Scan for the cell matching the given text and deliver its [x, y] coordinate at center. 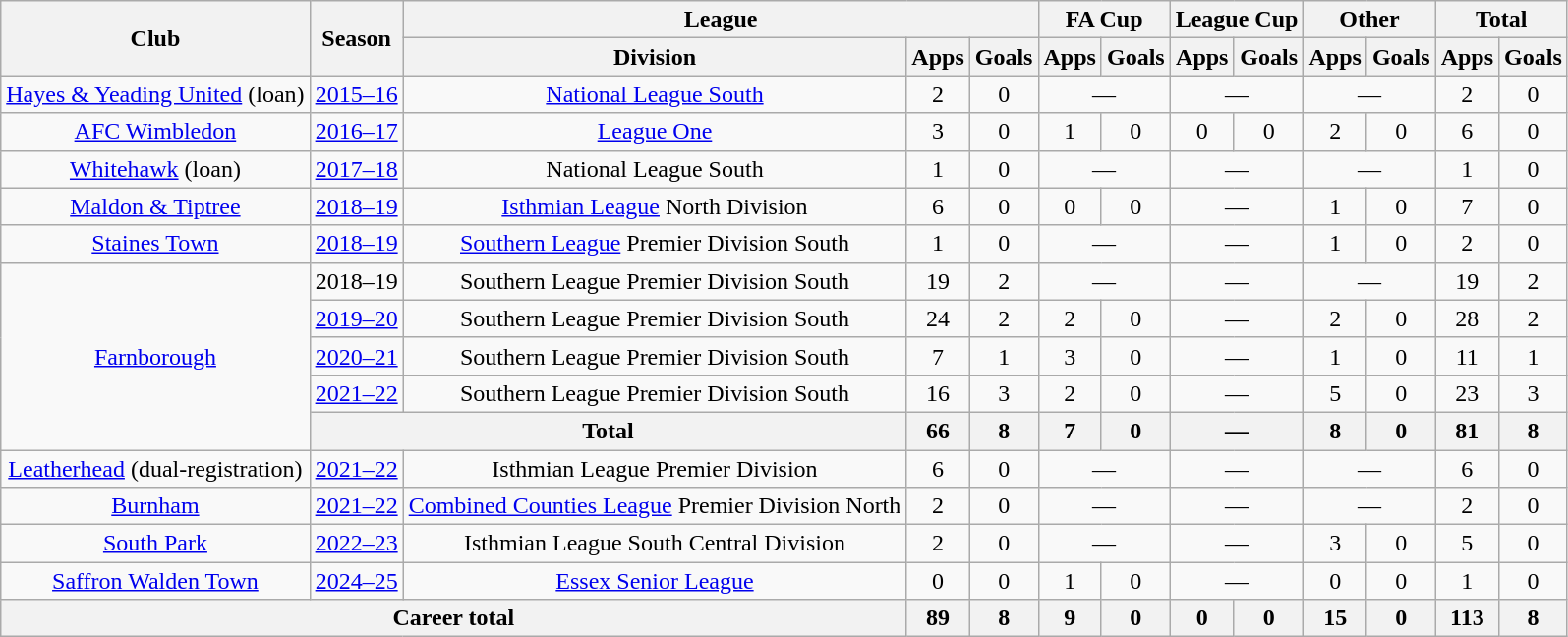
Isthmian League Premier Division [655, 469]
2024–25 [356, 581]
League [721, 20]
Maldon & Tiptree [155, 206]
2022–23 [356, 544]
Season [356, 38]
Hayes & Yeading United (loan) [155, 94]
South Park [155, 544]
2015–16 [356, 94]
Leatherhead (dual-registration) [155, 469]
Burnham [155, 506]
Isthmian League North Division [655, 206]
FA Cup [1104, 20]
Saffron Walden Town [155, 581]
League One [655, 132]
Other [1369, 20]
2017–18 [356, 169]
Club [155, 38]
23 [1467, 393]
Career total [454, 618]
89 [938, 618]
Isthmian League South Central Division [655, 544]
16 [938, 393]
League Cup [1237, 20]
Whitehawk (loan) [155, 169]
81 [1467, 431]
24 [938, 318]
2020–21 [356, 356]
Farnborough [155, 356]
9 [1070, 618]
113 [1467, 618]
2019–20 [356, 318]
Essex Senior League [655, 581]
Division [655, 57]
2016–17 [356, 132]
28 [1467, 318]
AFC Wimbledon [155, 132]
15 [1335, 618]
66 [938, 431]
Combined Counties League Premier Division North [655, 506]
11 [1467, 356]
Staines Town [155, 244]
